Extract the (X, Y) coordinate from the center of the cell holding the provided text.  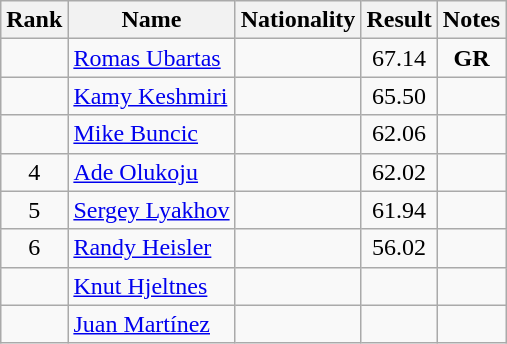
Notes (471, 20)
Name (152, 20)
GR (471, 58)
61.94 (399, 210)
67.14 (399, 58)
4 (34, 172)
Result (399, 20)
Mike Buncic (152, 134)
62.02 (399, 172)
62.06 (399, 134)
5 (34, 210)
Rank (34, 20)
Kamy Keshmiri (152, 96)
Juan Martínez (152, 324)
Sergey Lyakhov (152, 210)
Romas Ubartas (152, 58)
6 (34, 248)
Nationality (298, 20)
56.02 (399, 248)
65.50 (399, 96)
Ade Olukoju (152, 172)
Randy Heisler (152, 248)
Knut Hjeltnes (152, 286)
